Output the [x, y] coordinate of the center of the cell containing the given text.  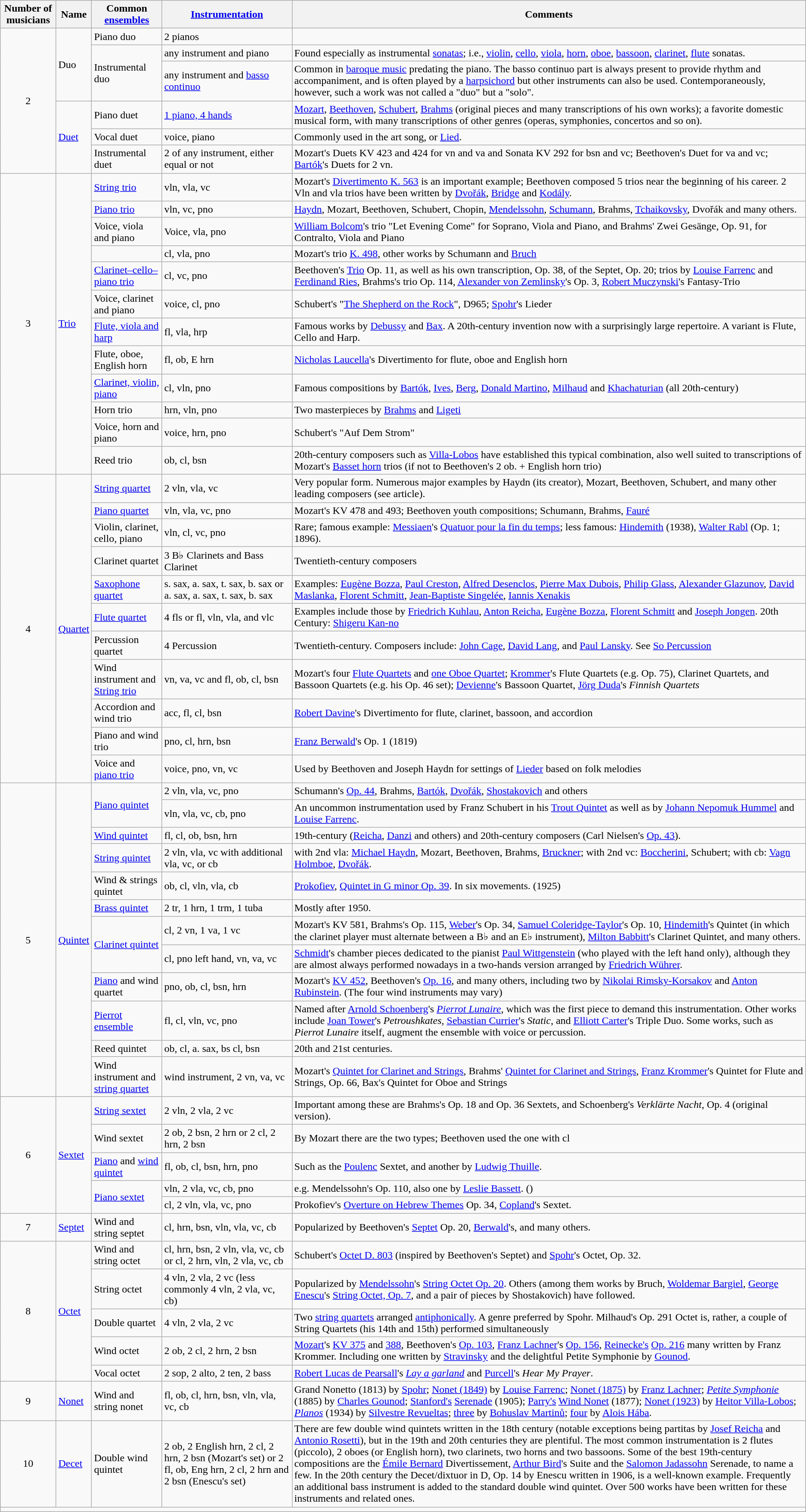
Mozart's KV 478 and 493; Beethoven youth compositions; Schumann, Brahms, Fauré [549, 510]
4 fls or fl, vln, vla, and vlc [227, 617]
vln, 2 vla, vc, cb, pno [227, 1189]
Flute quartet [127, 617]
Name [74, 15]
2 vln, vla, vc [227, 488]
Instrumental duet [127, 159]
Used by Beethoven and Joseph Haydn for settings of Lieder based on folk melodies [549, 769]
Clarinet, violin, piano [127, 388]
Vocal duet [127, 137]
Famous works by Debussy and Bax. A 20th-century invention now with a surprisingly large repertoire. A variant is Flute, Cello and Harp. [549, 332]
Two masterpieces by Brahms and Ligeti [549, 410]
Famous compositions by Bartók, Ives, Berg, Donald Martino, Milhaud and Khachaturian (all 20th-century) [549, 388]
fl, cl, ob, bsn, hrn [227, 835]
Prokofiev's Overture on Hebrew Themes Op. 34, Copland's Sextet. [549, 1205]
any instrument and piano [227, 53]
Reed trio [127, 461]
pno, ob, cl, bsn, hrn [227, 986]
cl, hrn, bsn, vln, vla, vc, cb [227, 1228]
Violin, clarinet, cello, piano [127, 533]
vln, cl, vc, pno [227, 533]
Voice, vla, pno [227, 232]
hrn, vln, pno [227, 410]
Piano duo [127, 37]
Wind and string nonet [127, 1401]
4 vln, 2 vla, 2 vc [227, 1323]
fl, ob, cl, hrn, bsn, vln, vla, vc, cb [227, 1401]
5 [28, 940]
vn, va, vc and fl, ob, cl, bsn [227, 679]
3 B♭ Clarinets and Bass Clarinet [227, 561]
cl, vln, pno [227, 388]
Duo [74, 65]
String trio [127, 187]
Nicholas Laucella's Divertimento for flute, oboe and English horn [549, 360]
ob, cl, vln, vla, cb [227, 886]
Commonly used in the art song, or Lied. [549, 137]
Quartet [74, 628]
Wind quintet [127, 835]
2 [28, 101]
2 pianos [227, 37]
ob, cl, a. sax, bs cl, bsn [227, 1048]
any instrument and basso continuo [227, 81]
cl, pno left hand, vn, va, vc [227, 959]
Reed quintet [127, 1048]
8 [28, 1311]
cl, vc, pno [227, 275]
cl, 2 vn, 1 va, 1 vc [227, 931]
Brass quintet [127, 908]
Piano and wind quartet [127, 986]
Clarinet quintet [127, 944]
Piano and wind quintet [127, 1166]
Wind and string septet [127, 1228]
2 sop, 2 alto, 2 ten, 2 bass [227, 1373]
Robert Lucas de Pearsall's Lay a garland and Purcell's Hear My Prayer. [549, 1373]
fl, vla, hrp [227, 332]
Double wind quintet [127, 1464]
Double quartet [127, 1323]
Robert Davine's Divertimento for flute, clarinet, bassoon, and accordion [549, 713]
Instrumentation [227, 15]
Nonet [74, 1401]
William Bolcom's trio "Let Evening Come" for Soprano, Viola and Piano, and Brahms' Zwei Gesänge, Op. 91, for Contralto, Viola and Piano [549, 232]
7 [28, 1228]
2 of any instrument, either equal or not [227, 159]
Twentieth-century. Composers include: John Cage, David Lang, and Paul Lansky. See So Percussion [549, 646]
3 [28, 324]
voice, cl, pno [227, 304]
Voice, horn and piano [127, 432]
2 tr, 1 hrn, 1 trm, 1 tuba [227, 908]
Wind octet [127, 1351]
4 vln, 2 vla, 2 vc (less commonly 4 vln, 2 vla, vc, cb) [227, 1289]
Found especially as instrumental sonatas; i.e., violin, cello, viola, horn, oboe, bassoon, clarinet, flute sonatas. [549, 53]
voice, pno, vn, vc [227, 769]
Piano sextet [127, 1197]
Accordion and wind trio [127, 713]
fl, ob, cl, bsn, hrn, pno [227, 1166]
2 ob, 2 bsn, 2 hrn or 2 cl, 2 hrn, 2 bsn [227, 1138]
6 [28, 1154]
Duet [74, 137]
with 2nd vla: Michael Haydn, Mozart, Beethoven, Brahms, Bruckner; with 2nd vc: Boccherini, Schubert; with cb: Vagn Holmboe, Dvořák. [549, 857]
e.g. Mendelssohn's Op. 110, also one by Leslie Bassett. () [549, 1189]
Wind sextet [127, 1138]
Voice, clarinet and piano [127, 304]
Quintet [74, 940]
voice, piano [227, 137]
By Mozart there are the two types; Beethoven used the one with cl [549, 1138]
Prokofiev, Quintet in G minor Op. 39. In six movements. (1925) [549, 886]
2 ob, 2 English hrn, 2 cl, 2 hrn, 2 bsn (Mozart's set) or 2 fl, ob, Eng hrn, 2 cl, 2 hrn and 2 bsn (Enescu's set) [227, 1464]
s. sax, a. sax, t. sax, b. sax or a. sax, a. sax, t. sax, b. sax [227, 590]
Pierrot ensemble [127, 1020]
vln, vla, vc [227, 187]
String quartet [127, 488]
Piano quartet [127, 510]
voice, hrn, pno [227, 432]
pno, cl, hrn, bsn [227, 741]
cl, hrn, bsn, 2 vln, vla, vc, cb or cl, 2 hrn, vln, 2 vla, vc, cb [227, 1255]
Flute, oboe, English horn [127, 360]
Voice and piano trio [127, 769]
vln, vla, vc, pno [227, 510]
Flute, viola and harp [127, 332]
Trio [74, 324]
Wind & strings quintet [127, 886]
cl, vla, pno [227, 254]
Common ensembles [127, 15]
Mozart's trio K. 498, other works by Schumann and Bruch [549, 254]
String sextet [127, 1110]
acc, fl, cl, bsn [227, 713]
Sextet [74, 1154]
Popularized by Beethoven's Septet Op. 20, Berwald's, and many others. [549, 1228]
ob, cl, bsn [227, 461]
Schubert's Octet D. 803 (inspired by Beethoven's Septet) and Spohr's Octet, Op. 32. [549, 1255]
Schubert's "The Shepherd on the Rock", D965; Spohr's Lieder [549, 304]
Examples include those by Friedrich Kuhlau, Anton Reicha, Eugène Bozza, Florent Schmitt and Joseph Jongen. 20th Century: Shigeru Kan-no [549, 617]
Wind instrument and String trio [127, 679]
Mozart's Duets KV 423 and 424 for vn and va and Sonata KV 292 for bsn and vc; Beethoven's Duet for va and vc; Bartók's Duets for 2 vn. [549, 159]
2 vln, vla, vc, pno [227, 791]
wind instrument, 2 vn, va, vc [227, 1076]
Rare; famous example: Messiaen's Quatuor pour la fin du temps; less famous: Hindemith (1938), Walter Rabl (Op. 1; 1896). [549, 533]
Piano quintet [127, 805]
Clarinet–cello–piano trio [127, 275]
4 Percussion [227, 646]
Voice, viola and piano [127, 232]
Vocal octet [127, 1373]
1 piano, 4 hands [227, 114]
2 vln, vla, vc with additional vla, vc, or cb [227, 857]
Piano trio [127, 209]
fl, ob, E hrn [227, 360]
An uncommon instrumentation used by Franz Schubert in his Trout Quintet as well as by Johann Nepomuk Hummel and Louise Farrenc. [549, 813]
Very popular form. Numerous major examples by Haydn (its creator), Mozart, Beethoven, Schubert, and many other leading composers (see article). [549, 488]
String quintet [127, 857]
20th and 21st centuries. [549, 1048]
Comments [549, 15]
Mostly after 1950. [549, 908]
Such as the Poulenc Sextet, and another by Ludwig Thuille. [549, 1166]
Decet [74, 1464]
Septet [74, 1228]
19th-century (Reicha, Danzi and others) and 20th-century composers (Carl Nielsen's Op. 43). [549, 835]
Octet [74, 1311]
Wind and string octet [127, 1255]
Schumann's Op. 44, Brahms, Bartók, Dvořák, Shostakovich and others [549, 791]
fl, cl, vln, vc, pno [227, 1020]
Piano duet [127, 114]
Instrumental duo [127, 73]
Important among these are Brahms's Op. 18 and Op. 36 Sextets, and Schoenberg's Verklärte Nacht, Op. 4 (original version). [549, 1110]
cl, 2 vln, vla, vc, pno [227, 1205]
Percussion quartet [127, 646]
9 [28, 1401]
Haydn, Mozart, Beethoven, Schubert, Chopin, Mendelssohn, Schumann, Brahms, Tchaikovsky, Dvořák and many others. [549, 209]
vln, vc, pno [227, 209]
Piano and wind trio [127, 741]
Clarinet quartet [127, 561]
Schubert's "Auf Dem Strom" [549, 432]
Wind instrument and string quartet [127, 1076]
Number of musicians [28, 15]
4 [28, 628]
Twentieth-century composers [549, 561]
Franz Berwald's Op. 1 (1819) [549, 741]
Saxophone quartet [127, 590]
Horn trio [127, 410]
String octet [127, 1289]
2 vln, 2 vla, 2 vc [227, 1110]
2 ob, 2 cl, 2 hrn, 2 bsn [227, 1351]
vln, vla, vc, cb, pno [227, 813]
10 [28, 1464]
